Identify which cell holds the provided text, then report its (x, y) central coordinate. 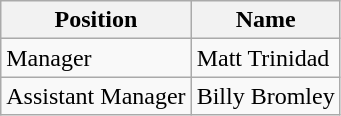
Assistant Manager (96, 96)
Matt Trinidad (266, 58)
Billy Bromley (266, 96)
Name (266, 20)
Position (96, 20)
Manager (96, 58)
